Search for the cell housing the specified text and yield its (X, Y) center coordinate. 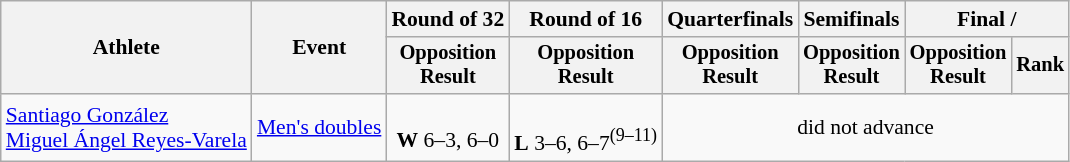
Semifinals (852, 19)
Santiago GonzálezMiguel Ángel Reyes-Varela (126, 128)
Final / (987, 19)
Quarterfinals (730, 19)
Men's doubles (320, 128)
L 3–6, 6–7(9–11) (586, 128)
Round of 16 (586, 19)
Event (320, 48)
W 6–3, 6–0 (448, 128)
did not advance (866, 128)
Round of 32 (448, 19)
Athlete (126, 48)
Rank (1040, 66)
